Return the (x, y) coordinate for the center point of the cell that contains the specified text.  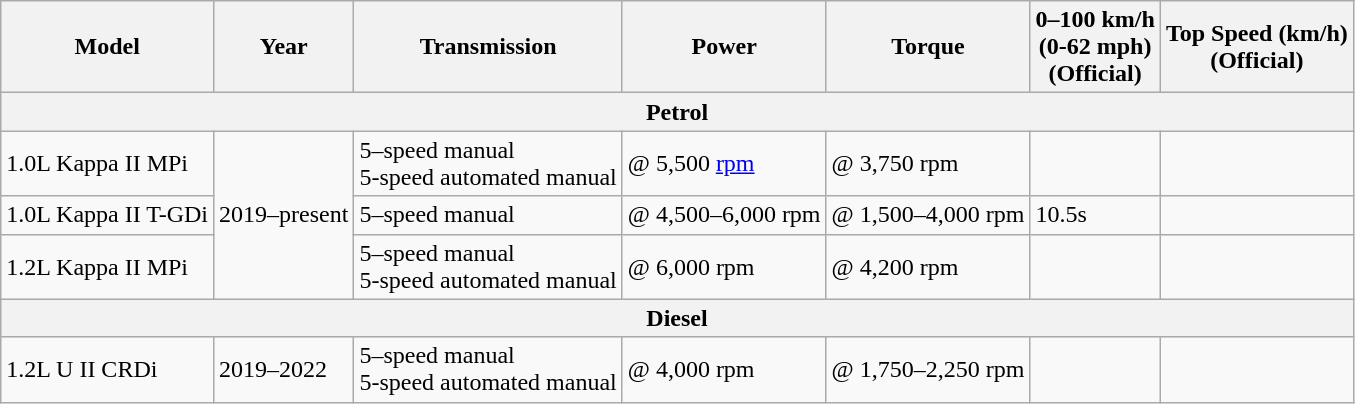
Diesel (678, 318)
1.2L Kappa II MPi (108, 266)
@ 5,500 rpm (724, 164)
@ 4,200 rpm (928, 266)
2019–present (284, 215)
@ 4,500–6,000 rpm (724, 215)
5–speed manual (488, 215)
@ 6,000 rpm (724, 266)
Torque (928, 47)
Petrol (678, 112)
Power (724, 47)
@ 3,750 rpm (928, 164)
@ 1,750–2,250 rpm (928, 370)
Year (284, 47)
@ 4,000 rpm (724, 370)
Top Speed (km/h)(Official) (1256, 47)
Model (108, 47)
Transmission (488, 47)
1.0L Kappa II MPi (108, 164)
1.2L U II CRDi (108, 370)
@ 1,500–4,000 rpm (928, 215)
2019–2022 (284, 370)
1.0L Kappa II T-GDi (108, 215)
0–100 km/h(0-62 mph)(Official) (1095, 47)
10.5s (1095, 215)
